Find where the given text appears and provide that cell's center as (x, y) coordinate. 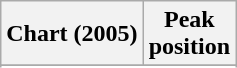
Chart (2005) (72, 34)
Peakposition (189, 34)
